Extract the (X, Y) coordinate from the center of the cell holding the provided text.  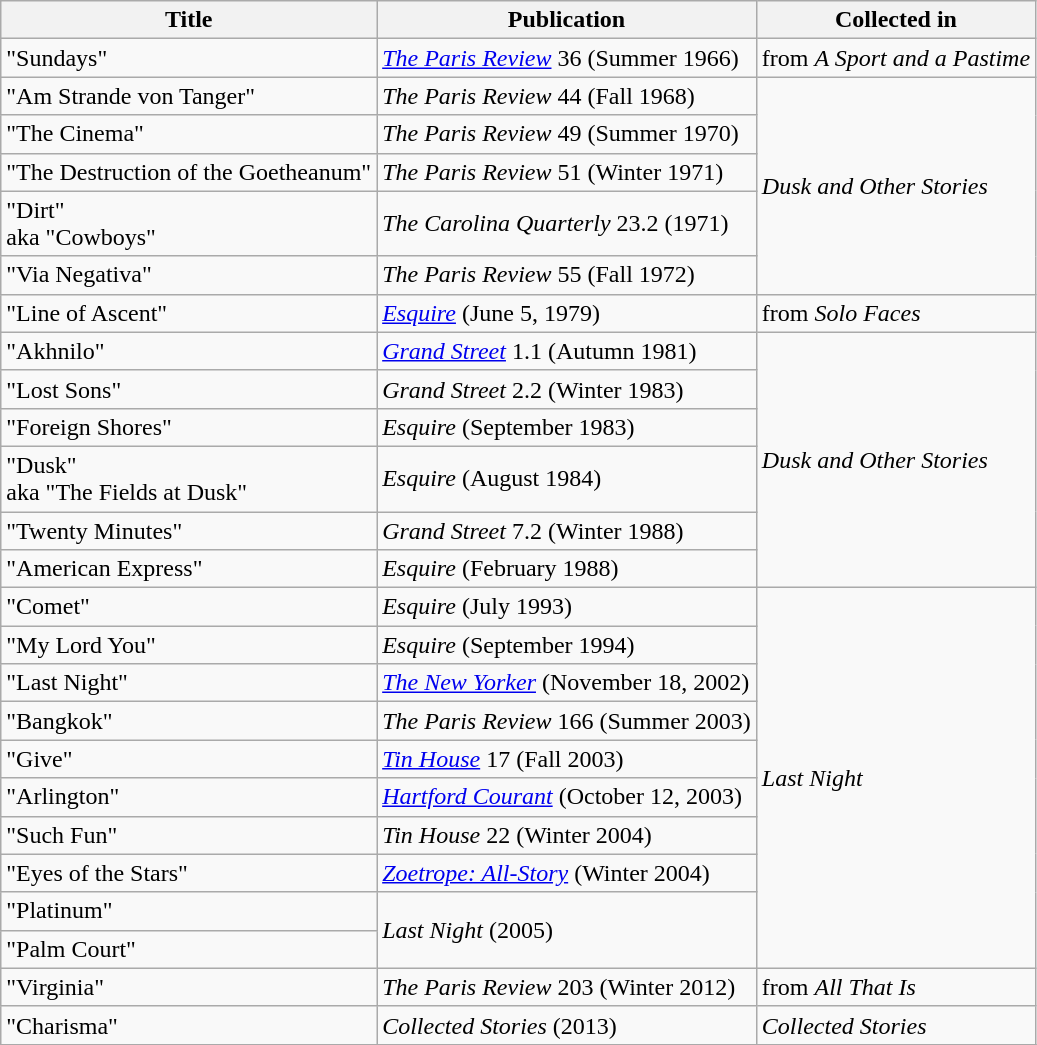
Last Night (896, 778)
Hartford Courant (October 12, 2003) (567, 797)
"Last Night" (189, 683)
"Bangkok" (189, 721)
"Dusk"aka "The Fields at Dusk" (189, 478)
"Arlington" (189, 797)
The New Yorker (November 18, 2002) (567, 683)
"Such Fun" (189, 835)
"Platinum" (189, 911)
Zoetrope: All-Story (Winter 2004) (567, 873)
Title (189, 20)
Collected Stories (896, 1025)
"The Cinema" (189, 134)
Esquire (June 5, 1979) (567, 313)
"Akhnilo" (189, 351)
"Dirt"aka "Cowboys" (189, 224)
The Paris Review 203 (Winter 2012) (567, 987)
"Give" (189, 759)
Collected Stories (2013) (567, 1025)
The Paris Review 166 (Summer 2003) (567, 721)
The Paris Review 36 (Summer 1966) (567, 58)
Esquire (August 1984) (567, 478)
"Via Negativa" (189, 275)
The Paris Review 55 (Fall 1972) (567, 275)
The Carolina Quarterly 23.2 (1971) (567, 224)
"Am Strande von Tanger" (189, 96)
"Twenty Minutes" (189, 531)
"Eyes of the Stars" (189, 873)
Last Night (2005) (567, 930)
Grand Street 1.1 (Autumn 1981) (567, 351)
Tin House 17 (Fall 2003) (567, 759)
"Line of Ascent" (189, 313)
Grand Street 7.2 (Winter 1988) (567, 531)
"Comet" (189, 607)
Grand Street 2.2 (Winter 1983) (567, 389)
Publication (567, 20)
"Foreign Shores" (189, 427)
from All That Is (896, 987)
The Paris Review 49 (Summer 1970) (567, 134)
Esquire (September 1994) (567, 645)
The Paris Review 51 (Winter 1971) (567, 172)
Tin House 22 (Winter 2004) (567, 835)
from Solo Faces (896, 313)
Esquire (September 1983) (567, 427)
Collected in (896, 20)
"Charisma" (189, 1025)
The Paris Review 44 (Fall 1968) (567, 96)
"Virginia" (189, 987)
"American Express" (189, 569)
from A Sport and a Pastime (896, 58)
Esquire (February 1988) (567, 569)
"Palm Court" (189, 949)
"My Lord You" (189, 645)
Esquire (July 1993) (567, 607)
"The Destruction of the Goetheanum" (189, 172)
"Lost Sons" (189, 389)
"Sundays" (189, 58)
